Pinpoint the cell where the given text exists, returning its [x, y] midpoint coordinate. 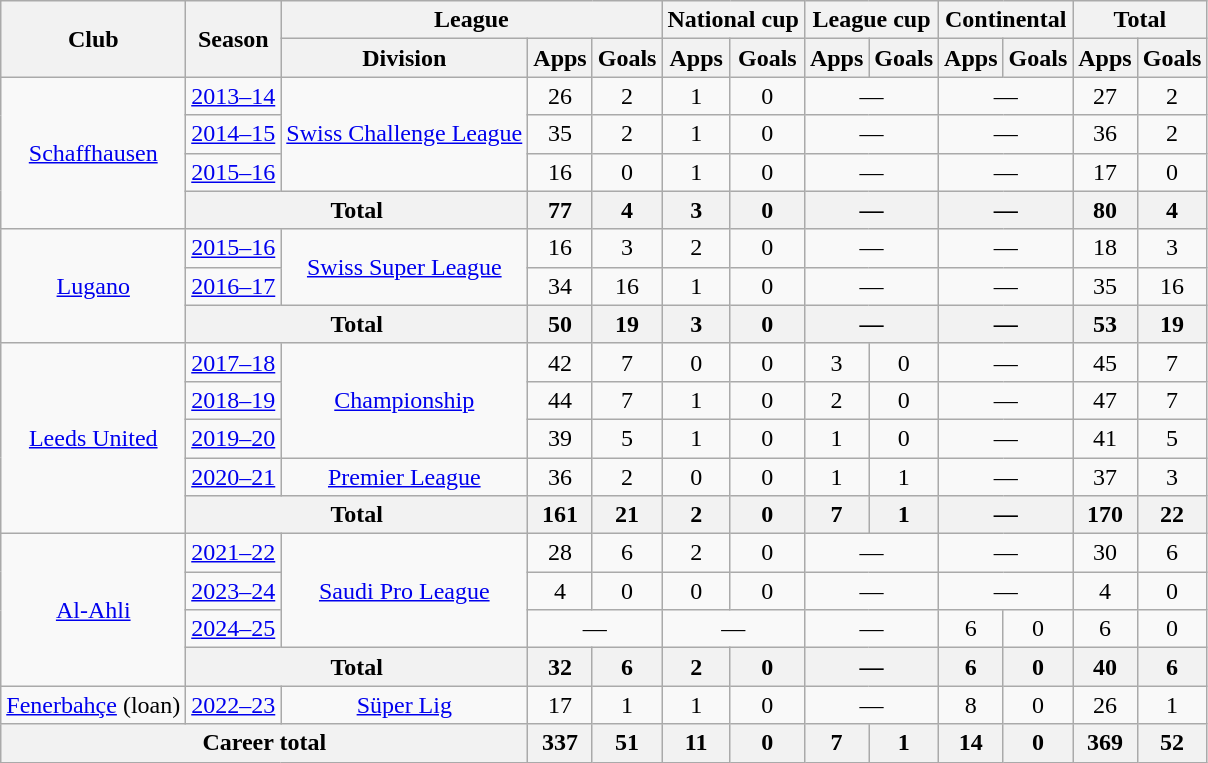
Swiss Super League [404, 267]
Premier League [404, 477]
161 [560, 515]
Season [234, 39]
34 [560, 286]
Division [404, 58]
337 [560, 743]
37 [1105, 477]
2016–17 [234, 286]
Swiss Challenge League [404, 134]
52 [1172, 743]
14 [971, 743]
2021–22 [234, 553]
2017–18 [234, 362]
2018–19 [234, 400]
30 [1105, 553]
National cup [733, 20]
Al-Ahli [94, 610]
32 [560, 667]
Süper Lig [404, 705]
11 [696, 743]
28 [560, 553]
2020–21 [234, 477]
Saudi Pro League [404, 591]
42 [560, 362]
2013–14 [234, 96]
22 [1172, 515]
Leeds United [94, 438]
League [472, 20]
21 [627, 515]
2024–25 [234, 629]
53 [1105, 324]
369 [1105, 743]
80 [1105, 210]
45 [1105, 362]
Career total [264, 743]
2014–15 [234, 134]
18 [1105, 248]
Fenerbahçe (loan) [94, 705]
41 [1105, 438]
Championship [404, 400]
51 [627, 743]
40 [1105, 667]
League cup [871, 20]
Schaffhausen [94, 153]
170 [1105, 515]
47 [1105, 400]
8 [971, 705]
39 [560, 438]
Continental [1006, 20]
2023–24 [234, 591]
27 [1105, 96]
Lugano [94, 286]
2022–23 [234, 705]
77 [560, 210]
2019–20 [234, 438]
44 [560, 400]
Club [94, 39]
50 [560, 324]
